Identify which cell holds the provided text, then report its [X, Y] central coordinate. 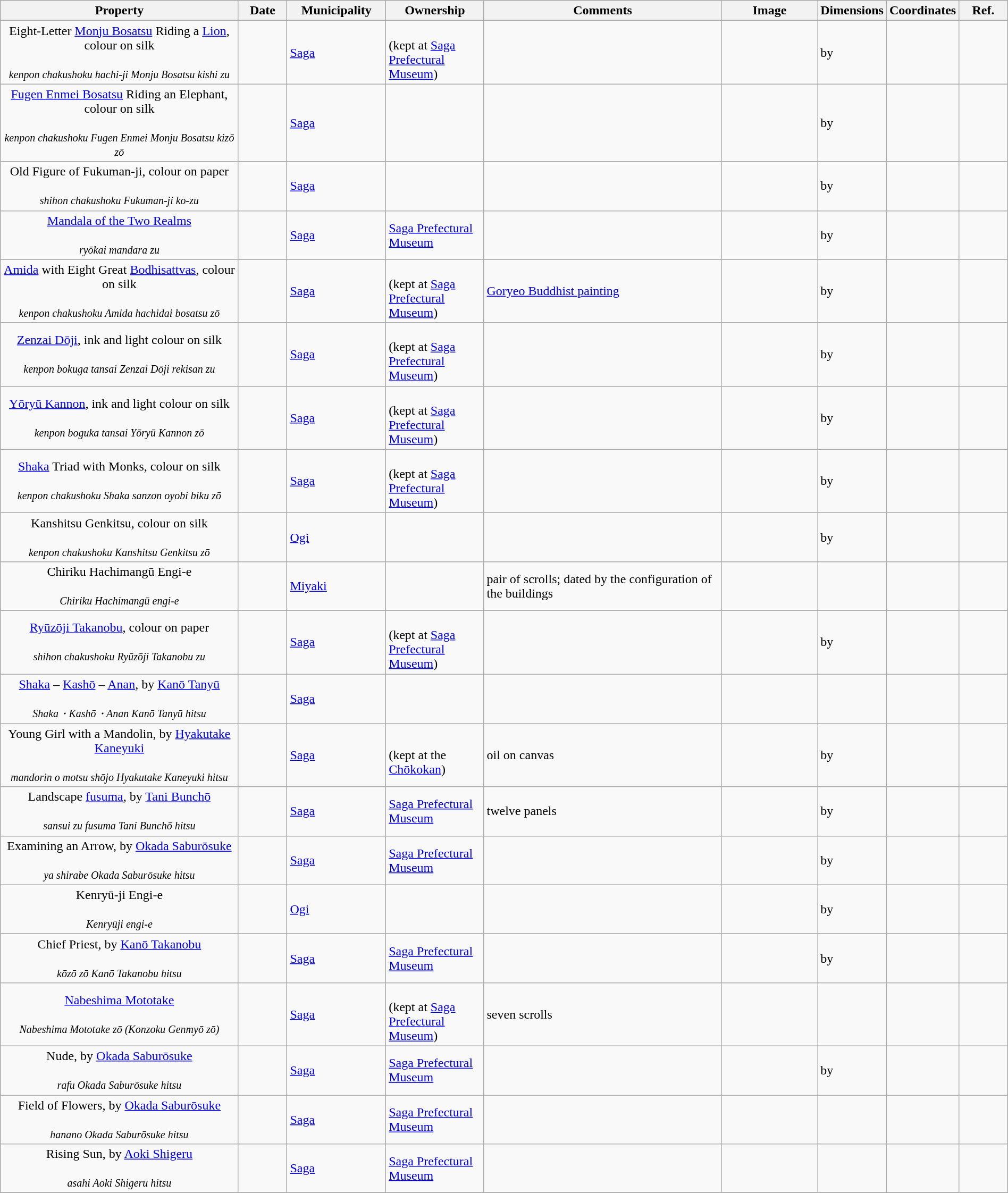
Shaka – Kashō – Anan, by Kanō TanyūShaka・Kashō・Anan Kanō Tanyū hitsu [119, 699]
Date [263, 11]
Comments [603, 11]
Zenzai Dōji, ink and light colour on silkkenpon bokuga tansai Zenzai Dōji rekisan zu [119, 354]
Ownership [435, 11]
Chiriku Hachimangū Engi-eChiriku Hachimangū engi-e [119, 586]
Young Girl with a Mandolin, by Hyakutake Kaneyukimandorin o motsu shōjo Hyakutake Kaneyuki hitsu [119, 755]
Property [119, 11]
Yōryū Kannon, ink and light colour on silkkenpon boguka tansai Yōryū Kannon zō [119, 418]
Rising Sun, by Aoki Shigeruasahi Aoki Shigeru hitsu [119, 1169]
Image [769, 11]
Old Figure of Fukuman-ji, colour on papershihon chakushoku Fukuman-ji ko-zu [119, 186]
Chief Priest, by Kanō Takanobukōzō zō Kanō Takanobu hitsu [119, 958]
Ryūzōji Takanobu, colour on papershihon chakushoku Ryūzōji Takanobu zu [119, 642]
Nude, by Okada Saburōsukerafu Okada Saburōsuke hitsu [119, 1070]
pair of scrolls; dated by the configuration of the buildings [603, 586]
Nabeshima MototakeNabeshima Mototake zō (Konzoku Genmyō zō) [119, 1014]
Kanshitsu Genkitsu, colour on silkkenpon chakushoku Kanshitsu Genkitsu zō [119, 537]
Examining an Arrow, by Okada Saburōsukeya shirabe Okada Saburōsuke hitsu [119, 860]
Dimensions [852, 11]
twelve panels [603, 811]
Goryeo Buddhist painting [603, 291]
seven scrolls [603, 1014]
Municipality [337, 11]
Mandala of the Two Realmsryōkai mandara zu [119, 235]
Ref. [984, 11]
Field of Flowers, by Okada Saburōsukehanano Okada Saburōsuke hitsu [119, 1120]
Kenryū-ji Engi-eKenryūji engi-e [119, 909]
Eight-Letter Monju Bosatsu Riding a Lion, colour on silkkenpon chakushoku hachi-ji Monju Bosatsu kishi zu [119, 52]
Coordinates [922, 11]
Amida with Eight Great Bodhisattvas, colour on silkkenpon chakushoku Amida hachidai bosatsu zō [119, 291]
Miyaki [337, 586]
Shaka Triad with Monks, colour on silkkenpon chakushoku Shaka sanzon oyobi biku zō [119, 481]
(kept at the Chōkokan) [435, 755]
Landscape fusuma, by Tani Bunchōsansui zu fusuma Tani Bunchō hitsu [119, 811]
oil on canvas [603, 755]
Fugen Enmei Bosatsu Riding an Elephant, colour on silkkenpon chakushoku Fugen Enmei Monju Bosatsu kizō zō [119, 123]
